Detect which cell encompasses the target text, then output its [x, y] center coordinate. 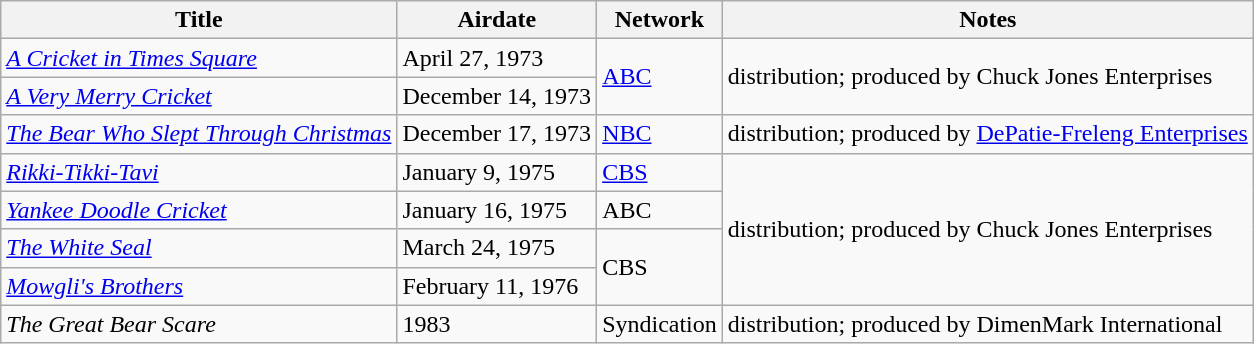
distribution; produced by DePatie-Freleng Enterprises [988, 134]
Rikki-Tikki-Tavi [199, 172]
Yankee Doodle Cricket [199, 210]
NBC [660, 134]
distribution; produced by DimenMark International [988, 324]
Notes [988, 20]
Airdate [497, 20]
February 11, 1976 [497, 286]
December 14, 1973 [497, 96]
January 9, 1975 [497, 172]
The Bear Who Slept Through Christmas [199, 134]
Title [199, 20]
1983 [497, 324]
Network [660, 20]
A Cricket in Times Square [199, 58]
The White Seal [199, 248]
March 24, 1975 [497, 248]
January 16, 1975 [497, 210]
A Very Merry Cricket [199, 96]
Syndication [660, 324]
The Great Bear Scare [199, 324]
December 17, 1973 [497, 134]
Mowgli's Brothers [199, 286]
April 27, 1973 [497, 58]
